Find where the given text appears and provide that cell's center as (X, Y) coordinate. 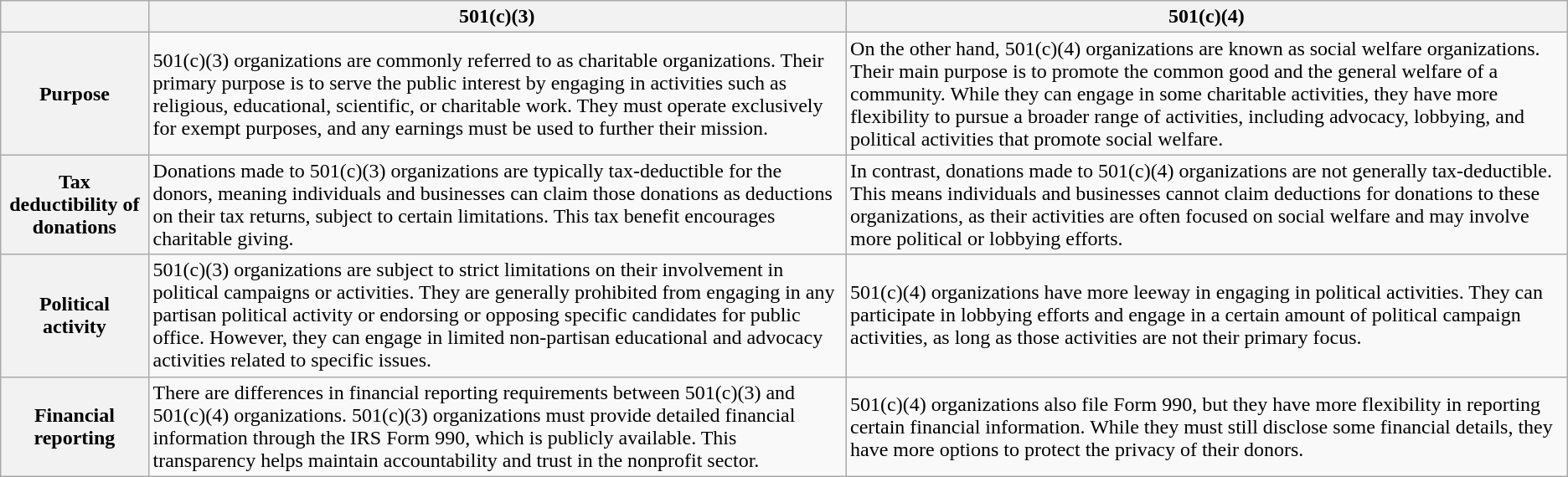
Political activity (75, 315)
Purpose (75, 94)
501(c)(3) (497, 17)
Financial reporting (75, 427)
501(c)(4) (1207, 17)
Tax deductibility of donations (75, 204)
